Pinpoint the cell where the given text exists, returning its [X, Y] midpoint coordinate. 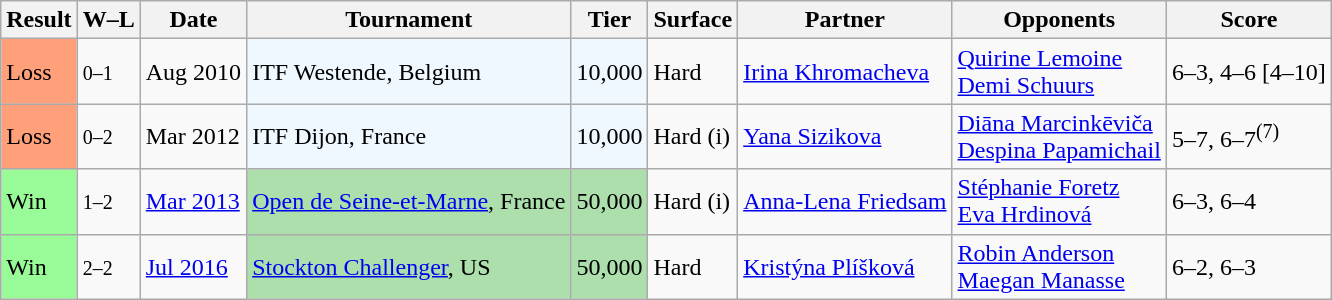
Irina Khromacheva [845, 72]
Score [1248, 20]
Quirine Lemoine Demi Schuurs [1059, 72]
6–3, 6–4 [1248, 202]
Date [193, 20]
5–7, 6–7(7) [1248, 136]
Kristýna Plíšková [845, 266]
Robin Anderson Maegan Manasse [1059, 266]
Surface [693, 20]
Diāna Marcinkēviča Despina Papamichail [1059, 136]
Stockton Challenger, US [409, 266]
6–2, 6–3 [1248, 266]
0–2 [108, 136]
0–1 [108, 72]
Stéphanie Foretz Eva Hrdinová [1059, 202]
Tournament [409, 20]
Anna-Lena Friedsam [845, 202]
Opponents [1059, 20]
Mar 2012 [193, 136]
2–2 [108, 266]
ITF Westende, Belgium [409, 72]
W–L [108, 20]
Result [39, 20]
Yana Sizikova [845, 136]
Jul 2016 [193, 266]
Tier [610, 20]
Mar 2013 [193, 202]
Open de Seine-et-Marne, France [409, 202]
1–2 [108, 202]
Partner [845, 20]
6–3, 4–6 [4–10] [1248, 72]
Aug 2010 [193, 72]
ITF Dijon, France [409, 136]
